Return [x, y] of the center of cell containing provided text 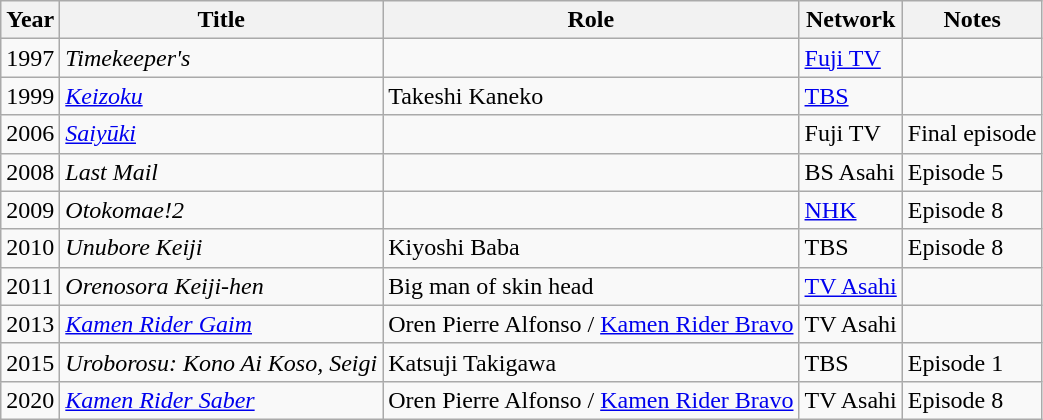
2006 [30, 134]
Notes [972, 20]
Orenosora Keiji-hen [222, 286]
1999 [30, 96]
Kiyoshi Baba [591, 248]
Timekeeper's [222, 58]
1997 [30, 58]
Year [30, 20]
Episode 1 [972, 362]
Uroborosu: Kono Ai Koso, Seigi [222, 362]
Last Mail [222, 172]
2010 [30, 248]
Otokomae!2 [222, 210]
Big man of skin head [591, 286]
2013 [30, 324]
Kamen Rider Saber [222, 400]
Title [222, 20]
NHK [850, 210]
2020 [30, 400]
Katsuji Takigawa [591, 362]
Final episode [972, 134]
2011 [30, 286]
2008 [30, 172]
2009 [30, 210]
Episode 5 [972, 172]
Kamen Rider Gaim [222, 324]
2015 [30, 362]
Saiyūki [222, 134]
Unubore Keiji [222, 248]
Takeshi Kaneko [591, 96]
Role [591, 20]
Keizoku [222, 96]
Network [850, 20]
BS Asahi [850, 172]
